For the text-containing cell, return its midpoint in [x, y] coordinate format. 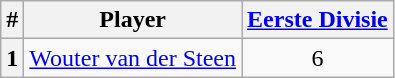
Wouter van der Steen [133, 58]
Eerste Divisie [318, 20]
Player [133, 20]
1 [12, 58]
6 [318, 58]
# [12, 20]
